From the cell containing the given text, extract its center point as [x, y] coordinate. 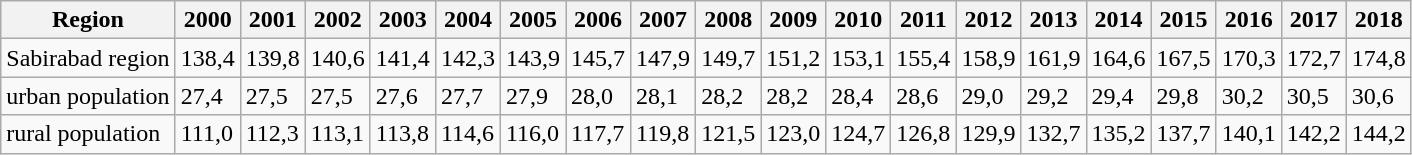
140,1 [1248, 134]
2014 [1118, 20]
158,9 [988, 58]
164,6 [1118, 58]
143,9 [532, 58]
149,7 [728, 58]
2001 [272, 20]
132,7 [1054, 134]
113,8 [402, 134]
170,3 [1248, 58]
30,6 [1378, 96]
rural population [88, 134]
123,0 [794, 134]
28,1 [664, 96]
2017 [1314, 20]
2013 [1054, 20]
2004 [468, 20]
142,2 [1314, 134]
28,6 [924, 96]
27,6 [402, 96]
Sabirabad region [88, 58]
161,9 [1054, 58]
27,9 [532, 96]
126,8 [924, 134]
153,1 [858, 58]
2009 [794, 20]
139,8 [272, 58]
114,6 [468, 134]
27,4 [208, 96]
137,7 [1184, 134]
172,7 [1314, 58]
140,6 [338, 58]
29,8 [1184, 96]
141,4 [402, 58]
167,5 [1184, 58]
2016 [1248, 20]
124,7 [858, 134]
151,2 [794, 58]
112,3 [272, 134]
147,9 [664, 58]
2007 [664, 20]
2015 [1184, 20]
29,0 [988, 96]
30,2 [1248, 96]
121,5 [728, 134]
116,0 [532, 134]
30,5 [1314, 96]
28,4 [858, 96]
113,1 [338, 134]
144,2 [1378, 134]
Region [88, 20]
129,9 [988, 134]
174,8 [1378, 58]
117,7 [598, 134]
2000 [208, 20]
138,4 [208, 58]
2018 [1378, 20]
155,4 [924, 58]
29,4 [1118, 96]
urban population [88, 96]
27,7 [468, 96]
2010 [858, 20]
2006 [598, 20]
28,0 [598, 96]
2012 [988, 20]
145,7 [598, 58]
29,2 [1054, 96]
119,8 [664, 134]
2002 [338, 20]
2005 [532, 20]
135,2 [1118, 134]
2008 [728, 20]
142,3 [468, 58]
111,0 [208, 134]
2011 [924, 20]
2003 [402, 20]
